Extract the (X, Y) coordinate from the center of the cell holding the provided text.  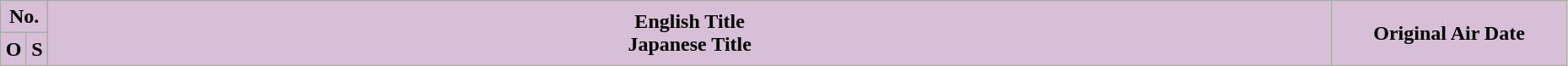
S (37, 49)
English TitleJapanese Title (689, 33)
Original Air Date (1449, 33)
O (13, 49)
No. (24, 17)
